Detect which cell encompasses the target text, then output its (X, Y) center coordinate. 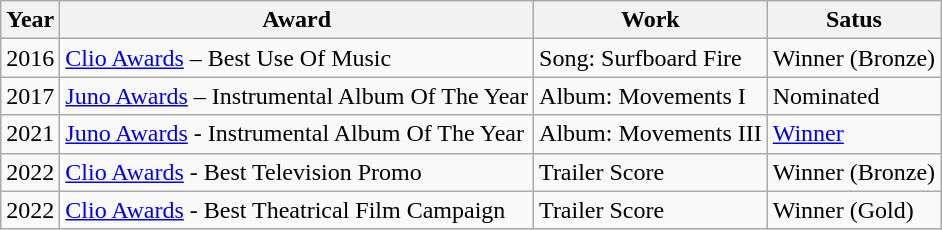
Satus (854, 20)
Album: Movements I (651, 96)
Clio Awards - Best Theatrical Film Campaign (297, 210)
Work (651, 20)
Award (297, 20)
2017 (30, 96)
2016 (30, 58)
2021 (30, 134)
Juno Awards – Instrumental Album Of The Year (297, 96)
Album: Movements III (651, 134)
Juno Awards - Instrumental Album Of The Year (297, 134)
Clio Awards – Best Use Of Music (297, 58)
Year (30, 20)
Song: Surfboard Fire (651, 58)
Clio Awards - Best Television Promo (297, 172)
Nominated (854, 96)
Winner (Gold) (854, 210)
Winner (854, 134)
